Locate the cell with the specified text and output its [X, Y] center coordinate. 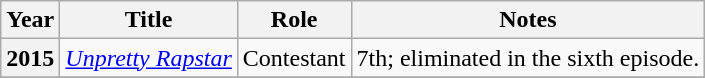
Title [148, 20]
Contestant [294, 58]
Notes [528, 20]
2015 [30, 58]
Year [30, 20]
Role [294, 20]
Unpretty Rapstar [148, 58]
7th; eliminated in the sixth episode. [528, 58]
